Return (X, Y) of the center of cell containing provided text 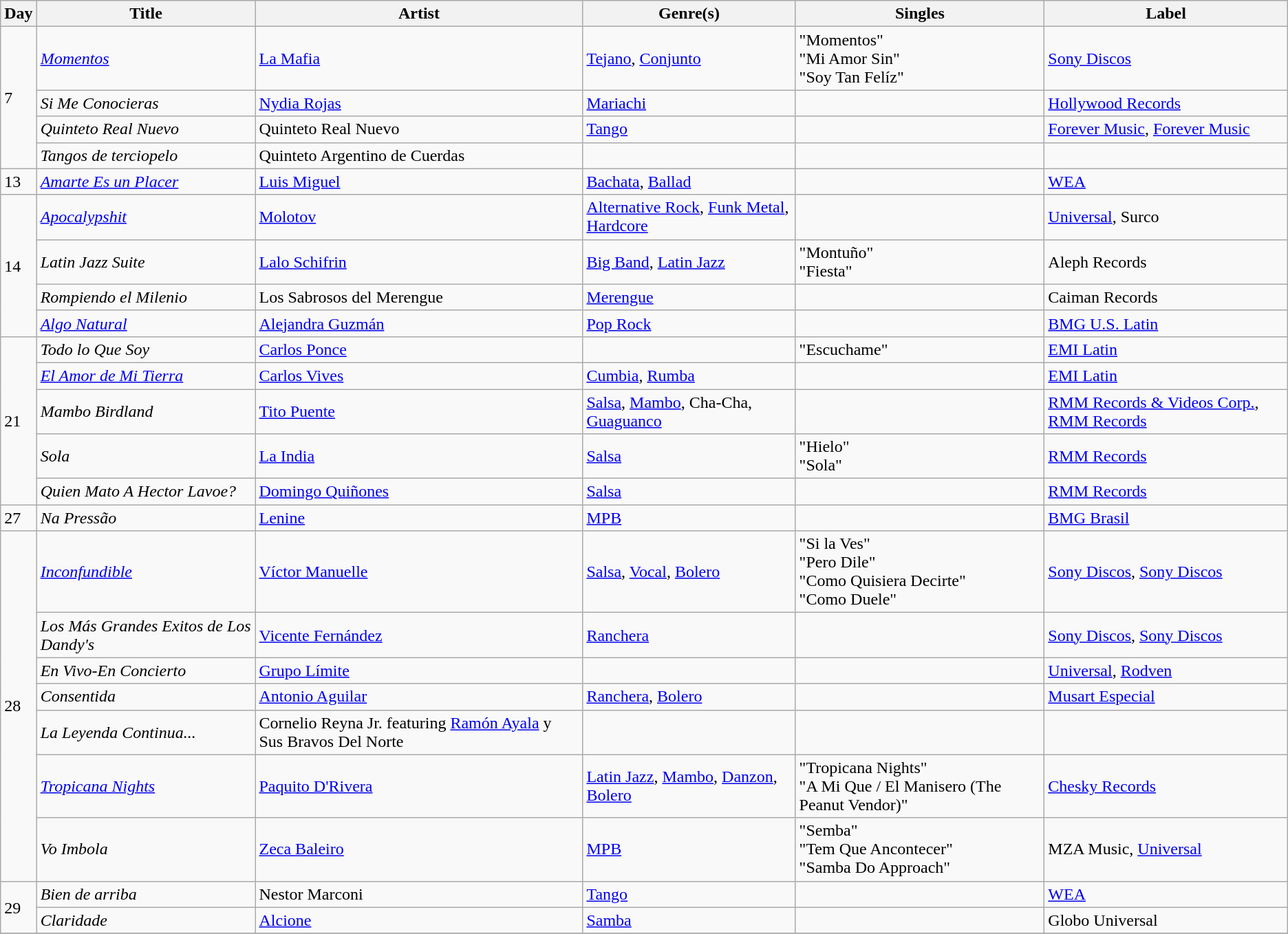
Ranchera, Bolero (689, 697)
Hollywood Records (1166, 103)
27 (19, 518)
Paquito D'Rivera (419, 786)
Carlos Vives (419, 376)
Salsa, Mambo, Cha-Cha, Guaguanco (689, 411)
Bachata, Ballad (689, 182)
La Mafia (419, 58)
Víctor Manuelle (419, 572)
Ranchera (689, 636)
Title (146, 14)
14 (19, 265)
Singles (920, 14)
Tangos de terciopelo (146, 155)
Aleph Records (1166, 261)
Musart Especial (1166, 697)
Rompiendo el Milenio (146, 297)
Zeca Baleiro (419, 849)
Antonio Aguilar (419, 697)
Luis Miguel (419, 182)
Momentos (146, 58)
Lalo Schifrin (419, 261)
Amarte Es un Placer (146, 182)
7 (19, 98)
BMG Brasil (1166, 518)
Molotov (419, 217)
Tito Puente (419, 411)
El Amor de Mi Tierra (146, 376)
Universal, Surco (1166, 217)
Latin Jazz, Mambo, Danzon, Bolero (689, 786)
Pop Rock (689, 323)
Si Me Conocieras (146, 103)
Artist (419, 14)
Sola (146, 457)
Bien de arriba (146, 894)
"Montuño""Fiesta" (920, 261)
Grupo Límite (419, 671)
Alcione (419, 920)
Sony Discos (1166, 58)
29 (19, 907)
Caiman Records (1166, 297)
"Escuchame" (920, 349)
Alternative Rock, Funk Metal, Hardcore (689, 217)
Samba (689, 920)
"Hielo""Sola" (920, 457)
La Leyenda Continua... (146, 732)
Cornelio Reyna Jr. featuring Ramón Ayala y Sus Bravos Del Norte (419, 732)
Day (19, 14)
Nydia Rojas (419, 103)
Mariachi (689, 103)
Vicente Fernández (419, 636)
La India (419, 457)
Tropicana Nights (146, 786)
Nestor Marconi (419, 894)
Los Sabrosos del Merengue (419, 297)
Cumbia, Rumba (689, 376)
Apocalypshit (146, 217)
"Tropicana Nights""A Mi Que / El Manisero (The Peanut Vendor)" (920, 786)
MZA Music, Universal (1166, 849)
21 (19, 420)
Latin Jazz Suite (146, 261)
Merengue (689, 297)
"Si la Ves""Pero Dile""Como Quisiera Decirte""Como Duele" (920, 572)
Label (1166, 14)
Carlos Ponce (419, 349)
Algo Natural (146, 323)
Universal, Rodven (1166, 671)
Big Band, Latin Jazz (689, 261)
"Semba""Tem Que Ancontecer""Samba Do Approach" (920, 849)
En Vivo-En Concierto (146, 671)
28 (19, 706)
Quien Mato A Hector Lavoe? (146, 492)
Na Pressão (146, 518)
"Momentos""Mi Amor Sin""Soy Tan Felíz" (920, 58)
Quinteto Argentino de Cuerdas (419, 155)
Vo Imbola (146, 849)
Domingo Quiñones (419, 492)
Los Más Grandes Exitos de Los Dandy's (146, 636)
Todo lo Que Soy (146, 349)
Chesky Records (1166, 786)
Lenine (419, 518)
13 (19, 182)
BMG U.S. Latin (1166, 323)
Tejano, Conjunto (689, 58)
Salsa, Vocal, Bolero (689, 572)
Consentida (146, 697)
Forever Music, Forever Music (1166, 129)
Alejandra Guzmán (419, 323)
Mambo Birdland (146, 411)
Globo Universal (1166, 920)
RMM Records & Videos Corp., RMM Records (1166, 411)
Genre(s) (689, 14)
Claridade (146, 920)
Inconfundible (146, 572)
